Extract the [X, Y] coordinate from the center of the cell holding the provided text.  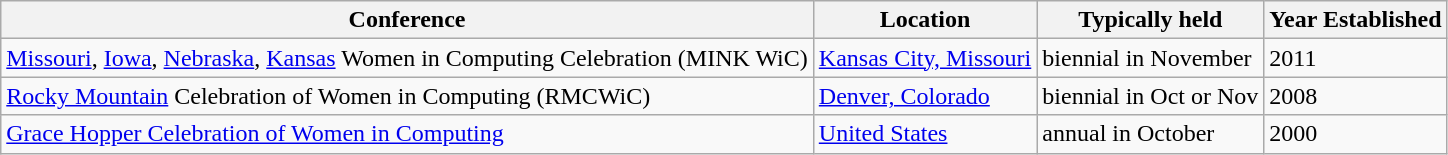
2008 [1356, 96]
Conference [408, 20]
Grace Hopper Celebration of Women in Computing [408, 134]
biennial in November [1150, 58]
2000 [1356, 134]
Missouri, Iowa, Nebraska, Kansas Women in Computing Celebration (MINK WiC) [408, 58]
Kansas City, Missouri [925, 58]
Denver, Colorado [925, 96]
Typically held [1150, 20]
annual in October [1150, 134]
Rocky Mountain Celebration of Women in Computing (RMCWiC) [408, 96]
Year Established [1356, 20]
biennial in Oct or Nov [1150, 96]
2011 [1356, 58]
United States [925, 134]
Location [925, 20]
